Search for the cell housing the specified text and yield its [X, Y] center coordinate. 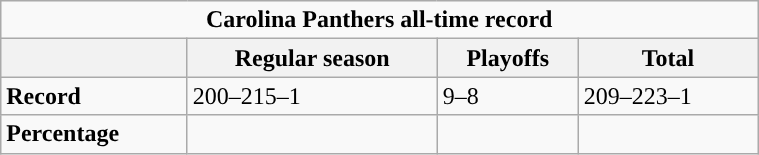
200–215–1 [312, 96]
Record [94, 96]
Percentage [94, 134]
Total [668, 58]
9–8 [508, 96]
Regular season [312, 58]
Carolina Panthers all-time record [380, 20]
209–223–1 [668, 96]
Playoffs [508, 58]
